Return the (x, y) coordinate for the center point of the cell that contains the specified text.  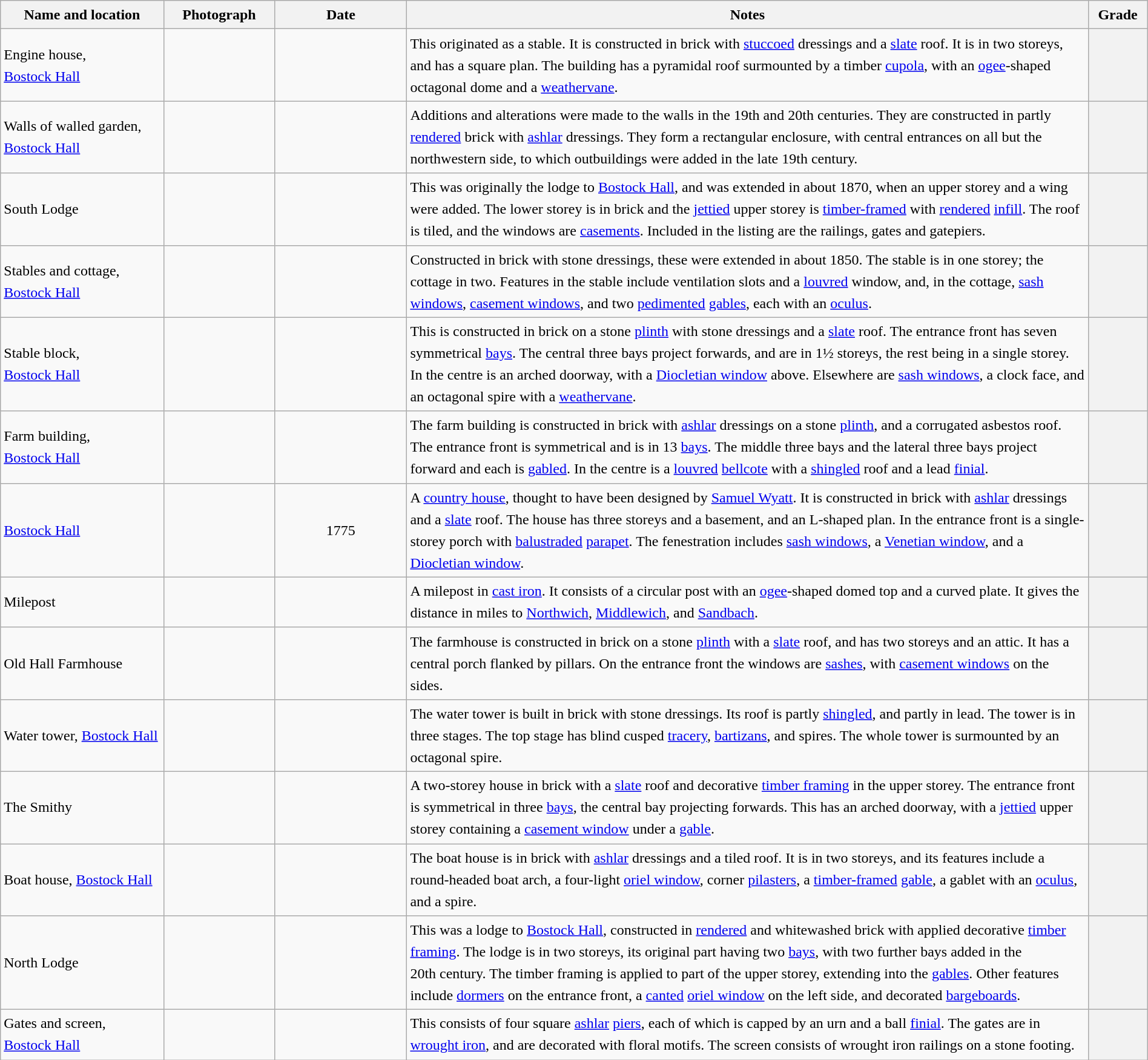
Water tower, Bostock Hall (82, 735)
North Lodge (82, 963)
Boat house, Bostock Hall (82, 880)
Bostock Hall (82, 530)
Name and location (82, 15)
Stables and cottage, Bostock Hall (82, 281)
Farm building,Bostock Hall (82, 447)
Stable block,Bostock Hall (82, 364)
Date (341, 15)
The Smithy (82, 808)
Walls of walled garden,Bostock Hall (82, 137)
Gates and screen,Bostock Hall (82, 1035)
Engine house,Bostock Hall (82, 65)
Notes (747, 15)
South Lodge (82, 209)
Photograph (219, 15)
Grade (1118, 15)
1775 (341, 530)
Old Hall Farmhouse (82, 663)
Milepost (82, 602)
